Determine the (X, Y) coordinate at the center of the cell enclosing the given text.  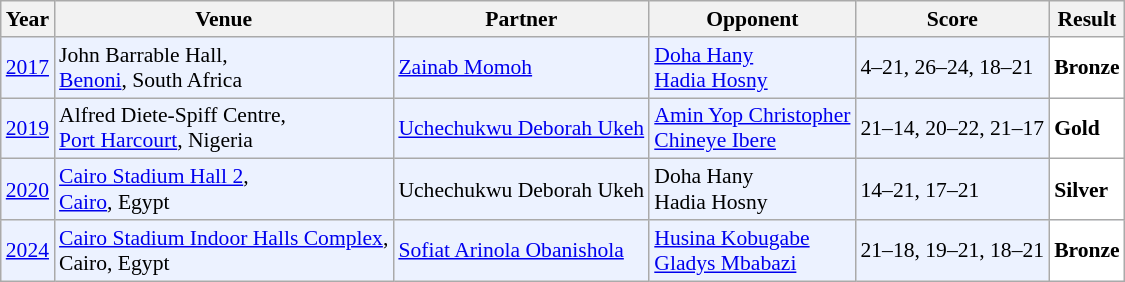
4–21, 26–24, 18–21 (952, 68)
14–21, 17–21 (952, 190)
Venue (224, 19)
Partner (521, 19)
John Barrable Hall,Benoni, South Africa (224, 68)
Sofiat Arinola Obanishola (521, 250)
Alfred Diete-Spiff Centre,Port Harcourt, Nigeria (224, 128)
Cairo Stadium Hall 2,Cairo, Egypt (224, 190)
Gold (1087, 128)
2017 (28, 68)
Score (952, 19)
2019 (28, 128)
Opponent (752, 19)
Amin Yop Christopher Chineye Ibere (752, 128)
2024 (28, 250)
Cairo Stadium Indoor Halls Complex,Cairo, Egypt (224, 250)
Result (1087, 19)
2020 (28, 190)
Silver (1087, 190)
Zainab Momoh (521, 68)
Year (28, 19)
Husina Kobugabe Gladys Mbabazi (752, 250)
21–18, 19–21, 18–21 (952, 250)
21–14, 20–22, 21–17 (952, 128)
